Pinpoint the cell where the given text exists, returning its (X, Y) midpoint coordinate. 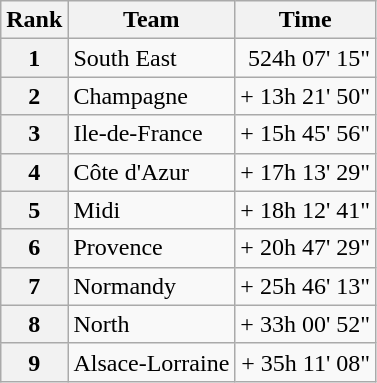
Ile-de-France (152, 134)
Champagne (152, 96)
Rank (34, 20)
524h 07' 15" (306, 58)
+ 13h 21' 50" (306, 96)
+ 35h 11' 08" (306, 362)
3 (34, 134)
1 (34, 58)
Team (152, 20)
Normandy (152, 286)
Alsace-Lorraine (152, 362)
Côte d'Azur (152, 172)
7 (34, 286)
+ 20h 47' 29" (306, 248)
+ 17h 13' 29" (306, 172)
+ 18h 12' 41" (306, 210)
South East (152, 58)
+ 15h 45' 56" (306, 134)
6 (34, 248)
Provence (152, 248)
5 (34, 210)
Time (306, 20)
North (152, 324)
+ 25h 46' 13" (306, 286)
4 (34, 172)
2 (34, 96)
8 (34, 324)
Midi (152, 210)
9 (34, 362)
+ 33h 00' 52" (306, 324)
